Capture the cell that displays the provided text and extract its [X, Y] central coordinate. 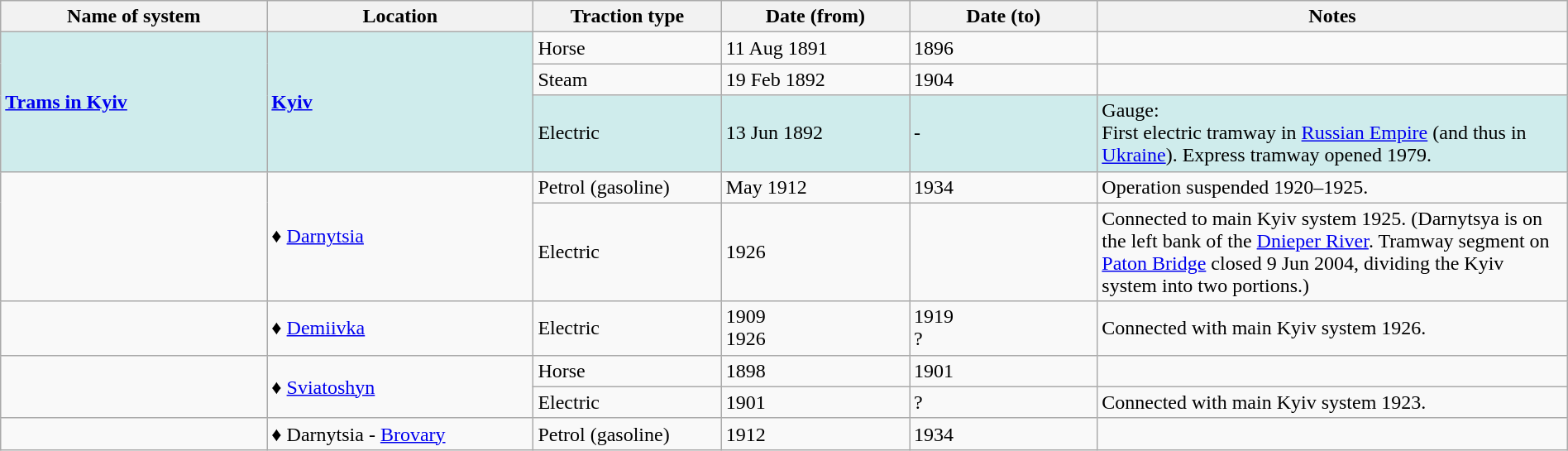
19 Feb 1892 [815, 79]
♦ Darnytsia [400, 237]
Operation suspended 1920–1925. [1332, 187]
♦ Sviatoshyn [400, 386]
? [1004, 402]
13 Jun 1892 [815, 133]
♦ Demiivka [400, 328]
Location [400, 17]
Trams in Kyiv [134, 102]
- [1004, 133]
Notes [1332, 17]
Traction type [627, 17]
Date (from) [815, 17]
1926 [815, 252]
11 Aug 1891 [815, 48]
Connected with main Kyiv system 1923. [1332, 402]
1912 [815, 434]
Date (to) [1004, 17]
1898 [815, 371]
♦ Darnytsia - Brovary [400, 434]
1904 [1004, 79]
Gauge: First electric tramway in Russian Empire (and thus in Ukraine). Express tramway opened 1979. [1332, 133]
1896 [1004, 48]
Kyiv [400, 102]
1919? [1004, 328]
Connected with main Kyiv system 1926. [1332, 328]
May 1912 [815, 187]
Steam [627, 79]
Name of system [134, 17]
19091926 [815, 328]
